Capture the cell that displays the provided text and extract its [X, Y] central coordinate. 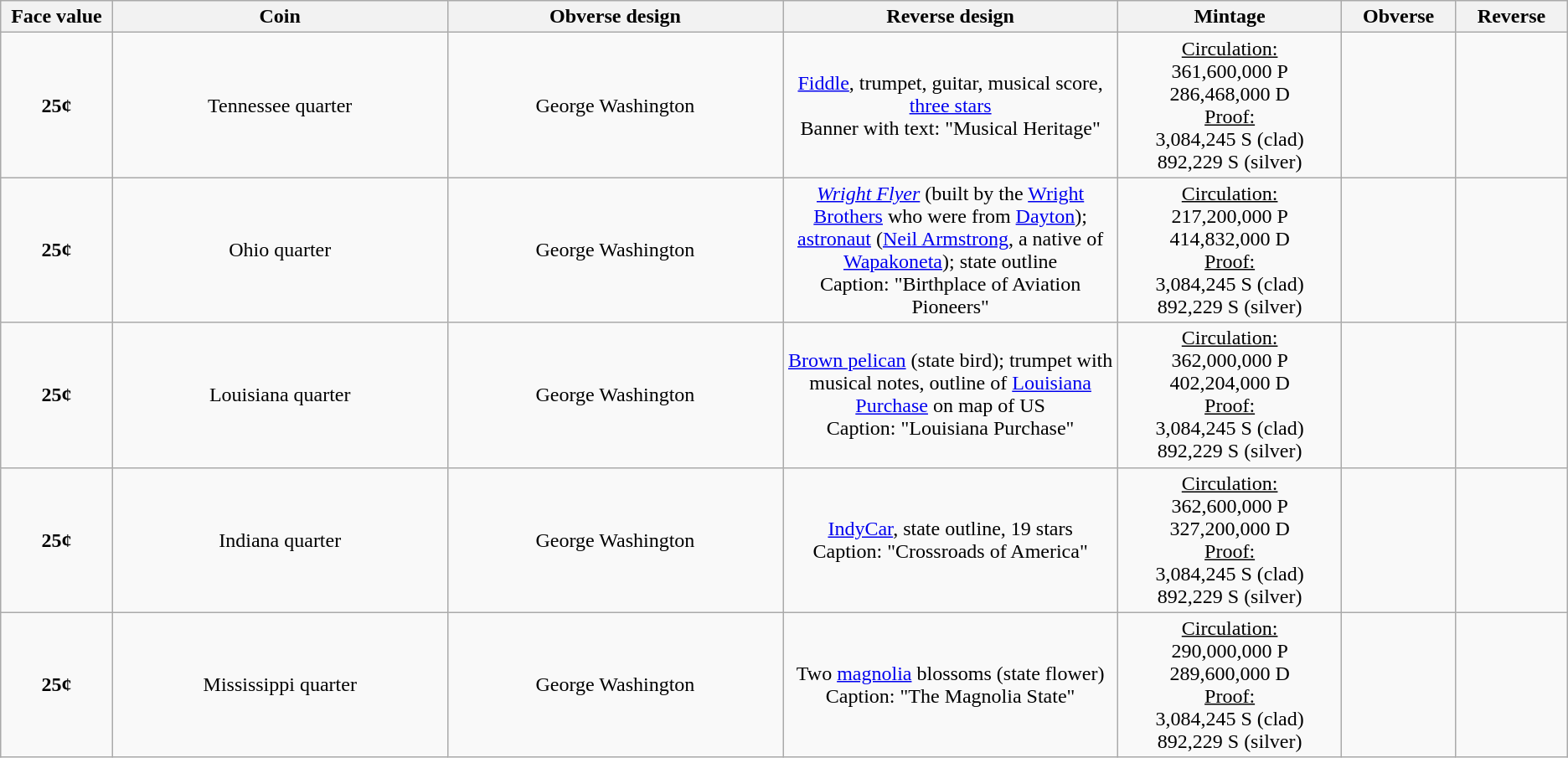
Two magnolia blossoms (state flower)Caption: "The Magnolia State" [951, 685]
Circulation:362,600,000 P327,200,000 DProof:3,084,245 S (clad)892,229 S (silver) [1230, 539]
Circulation:361,600,000 P286,468,000 DProof:3,084,245 S (clad)892,229 S (silver) [1230, 106]
Circulation:290,000,000 P289,600,000 DProof:3,084,245 S (clad)892,229 S (silver) [1230, 685]
Brown pelican (state bird); trumpet with musical notes, outline of Louisiana Purchase on map of USCaption: "Louisiana Purchase" [951, 395]
Mintage [1230, 17]
Mississippi quarter [280, 685]
Coin [280, 17]
Tennessee quarter [280, 106]
Indiana quarter [280, 539]
Reverse [1512, 17]
Ohio quarter [280, 250]
Face value [57, 17]
Circulation:362,000,000 P402,204,000 DProof:3,084,245 S (clad)892,229 S (silver) [1230, 395]
Fiddle, trumpet, guitar, musical score, three starsBanner with text: "Musical Heritage" [951, 106]
Obverse design [615, 17]
Reverse design [951, 17]
IndyCar, state outline, 19 starsCaption: "Crossroads of America" [951, 539]
Circulation:217,200,000 P414,832,000 DProof:3,084,245 S (clad)892,229 S (silver) [1230, 250]
Louisiana quarter [280, 395]
Obverse [1399, 17]
